For the text-containing cell, return its midpoint in [x, y] coordinate format. 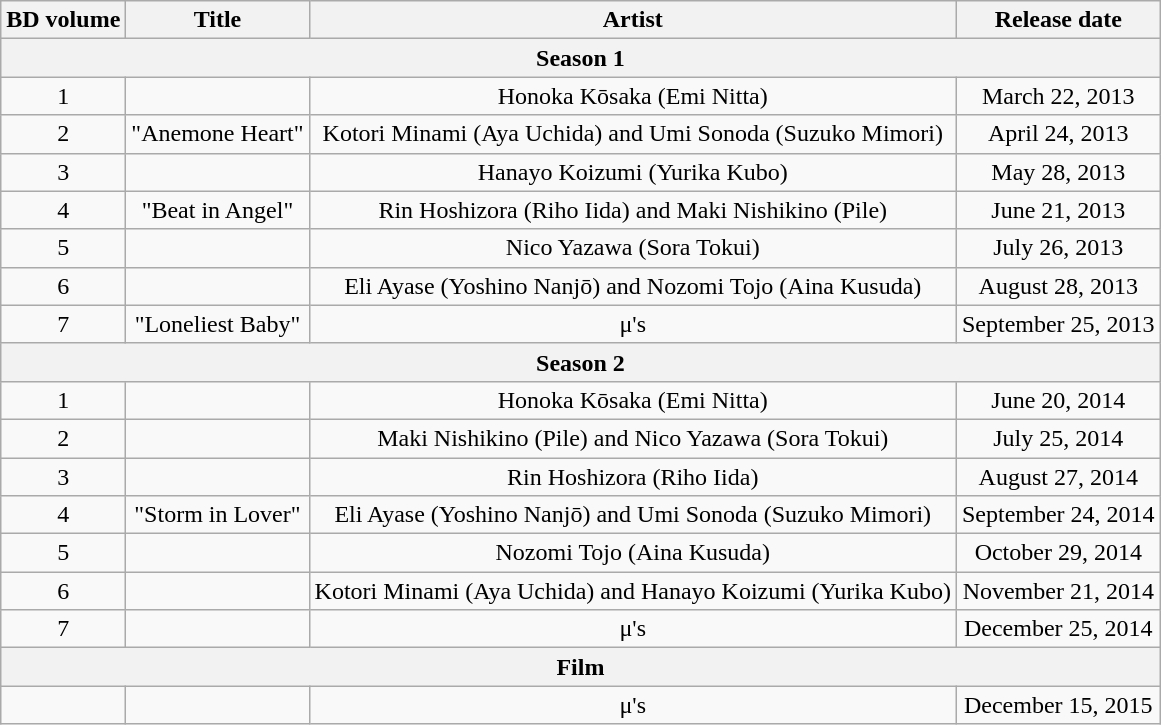
July 26, 2013 [1058, 248]
Kotori Minami (Aya Uchida) and Umi Sonoda (Suzuko Mimori) [632, 134]
"Beat in Angel" [218, 210]
BD volume [64, 20]
Rin Hoshizora (Riho Iida) and Maki Nishikino (Pile) [632, 210]
"Loneliest Baby" [218, 324]
April 24, 2013 [1058, 134]
Nozomi Tojo (Aina Kusuda) [632, 553]
July 25, 2014 [1058, 438]
March 22, 2013 [1058, 96]
"Anemone Heart" [218, 134]
Maki Nishikino (Pile) and Nico Yazawa (Sora Tokui) [632, 438]
September 24, 2014 [1058, 515]
"Storm in Lover" [218, 515]
May 28, 2013 [1058, 172]
Release date [1058, 20]
August 27, 2014 [1058, 477]
December 15, 2015 [1058, 705]
Kotori Minami (Aya Uchida) and Hanayo Koizumi (Yurika Kubo) [632, 591]
Title [218, 20]
Nico Yazawa (Sora Tokui) [632, 248]
Season 2 [580, 362]
November 21, 2014 [1058, 591]
Season 1 [580, 58]
October 29, 2014 [1058, 553]
Rin Hoshizora (Riho Iida) [632, 477]
Hanayo Koizumi (Yurika Kubo) [632, 172]
Artist [632, 20]
August 28, 2013 [1058, 286]
Eli Ayase (Yoshino Nanjō) and Nozomi Tojo (Aina Kusuda) [632, 286]
December 25, 2014 [1058, 629]
Film [580, 667]
September 25, 2013 [1058, 324]
Eli Ayase (Yoshino Nanjō) and Umi Sonoda (Suzuko Mimori) [632, 515]
June 20, 2014 [1058, 400]
June 21, 2013 [1058, 210]
